Pinpoint the cell where the given text exists, returning its [X, Y] midpoint coordinate. 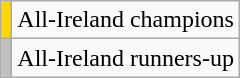
All-Ireland runners-up [126, 58]
All-Ireland champions [126, 20]
